Output the [x, y] coordinate of the center of the cell containing the given text.  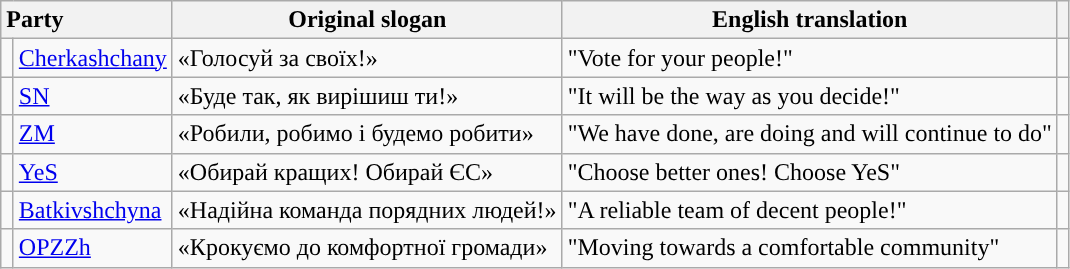
ZM [92, 134]
"It will be the way as you decide!" [810, 96]
"Choose better ones! Choose YeS" [810, 172]
English translation [810, 20]
"Vote for your people!" [810, 58]
«Буде так, як вирішиш ти!» [367, 96]
"We have done, are doing and will continue to do" [810, 134]
«Обирай кращих! Обирай ЄС» [367, 172]
"A reliable team of decent people!" [810, 210]
"Moving towards a comfortable community" [810, 248]
«Крокуємо до комфортної громади» [367, 248]
Party [87, 20]
SN [92, 96]
Batkivshchyna [92, 210]
OPZZh [92, 248]
«Надійна команда порядних людей!» [367, 210]
YeS [92, 172]
«Голосуй за своїх!» [367, 58]
Original slogan [367, 20]
Cherkashchany [92, 58]
«Робили, робимо і будемо робити» [367, 134]
